Pinpoint the cell where the given text exists, returning its [X, Y] midpoint coordinate. 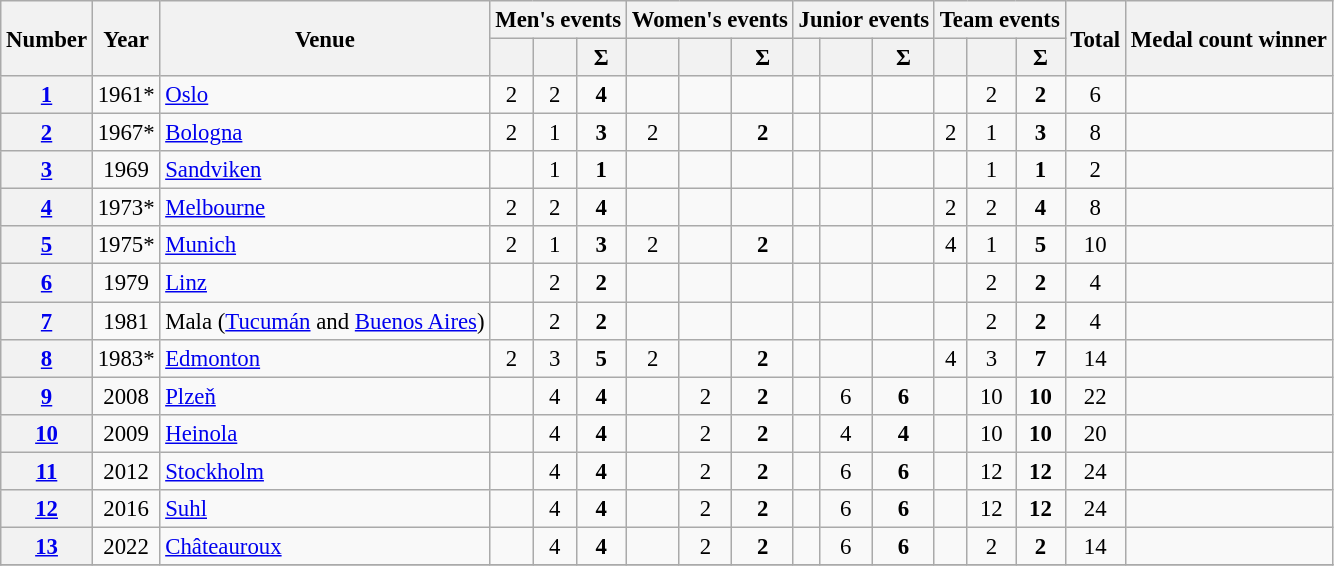
Châteauroux [325, 546]
Heinola [325, 433]
2016 [126, 509]
2009 [126, 433]
Year [126, 38]
Munich [325, 245]
Men's events [558, 20]
9 [47, 396]
Women's events [710, 20]
2022 [126, 546]
Number [47, 38]
Stockholm [325, 471]
1969 [126, 170]
Edmonton [325, 358]
2012 [126, 471]
Linz [325, 283]
Plzeň [325, 396]
Team events [1000, 20]
22 [1095, 396]
Oslo [325, 95]
Junior events [864, 20]
1961* [126, 95]
Mala (Tucumán and Buenos Aires) [325, 321]
Sandviken [325, 170]
1981 [126, 321]
Bologna [325, 133]
1979 [126, 283]
13 [47, 546]
2008 [126, 396]
1983* [126, 358]
1975* [126, 245]
20 [1095, 433]
Suhl [325, 509]
1967* [126, 133]
Venue [325, 38]
11 [47, 471]
Total [1095, 38]
Medal count winner [1228, 38]
Melbourne [325, 208]
1973* [126, 208]
